Output the [x, y] coordinate of the center of the cell containing the given text.  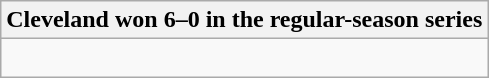
Cleveland won 6–0 in the regular-season series [244, 20]
